Return [x, y] of the center of cell containing provided text 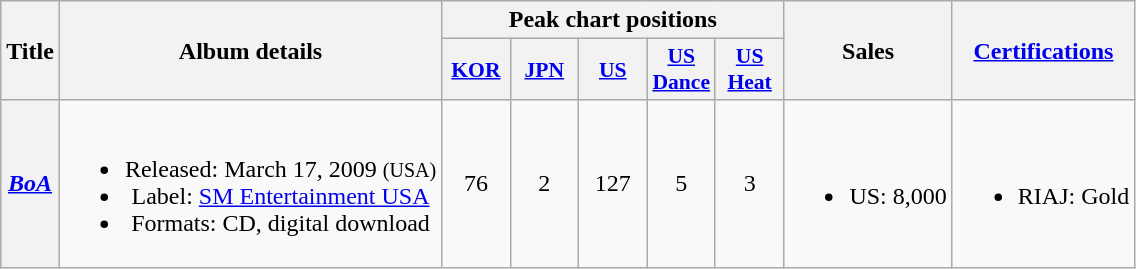
Sales [868, 50]
127 [613, 184]
2 [544, 184]
Peak chart positions [613, 20]
76 [476, 184]
US Heat [749, 70]
US [613, 70]
RIAJ: Gold [1043, 184]
US Dance [681, 70]
3 [749, 184]
Title [30, 50]
US: 8,000 [868, 184]
KOR [476, 70]
BoA [30, 184]
JPN [544, 70]
Album details [250, 50]
Certifications [1043, 50]
5 [681, 184]
Released: March 17, 2009 (USA)Label: SM Entertainment USAFormats: CD, digital download [250, 184]
